From the cell containing the given text, extract its center point as [x, y] coordinate. 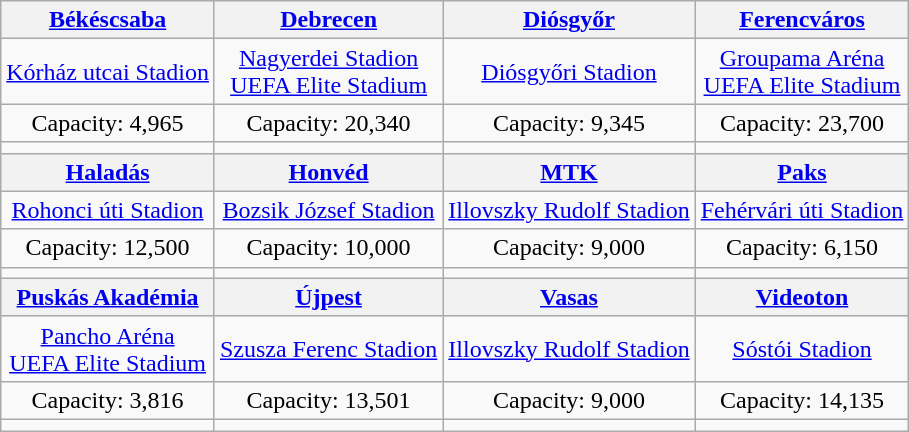
Capacity: 12,500 [108, 248]
Rohonci úti Stadion [108, 210]
Capacity: 9,345 [569, 123]
MTK [569, 172]
Videoton [802, 297]
Capacity: 3,816 [108, 400]
Capacity: 6,150 [802, 248]
Capacity: 10,000 [328, 248]
Diósgyőri Stadion [569, 72]
Nagyerdei StadionUEFA Elite Stadium [328, 72]
Újpest [328, 297]
Capacity: 4,965 [108, 123]
Capacity: 23,700 [802, 123]
Capacity: 20,340 [328, 123]
Diósgyőr [569, 20]
Ferencváros [802, 20]
Fehérvári úti Stadion [802, 210]
Honvéd [328, 172]
Pancho ArénaUEFA Elite Stadium [108, 348]
Szusza Ferenc Stadion [328, 348]
Puskás Akadémia [108, 297]
Capacity: 14,135 [802, 400]
Haladás [108, 172]
Debrecen [328, 20]
Békéscsaba [108, 20]
Capacity: 13,501 [328, 400]
Sóstói Stadion [802, 348]
Vasas [569, 297]
Groupama ArénaUEFA Elite Stadium [802, 72]
Paks [802, 172]
Bozsik József Stadion [328, 210]
Kórház utcai Stadion [108, 72]
